Identify which cell holds the provided text, then report its [X, Y] central coordinate. 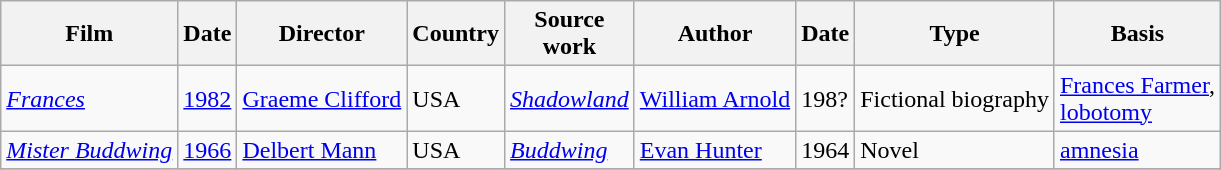
1964 [826, 150]
Graeme Clifford [322, 98]
Delbert Mann [322, 150]
Director [322, 34]
William Arnold [714, 98]
Film [90, 34]
Novel [955, 150]
1966 [208, 150]
Frances [90, 98]
Frances Farmer,lobotomy [1137, 98]
Country [456, 34]
Fictional biography [955, 98]
198? [826, 98]
Sourcework [570, 34]
Basis [1137, 34]
amnesia [1137, 150]
Mister Buddwing [90, 150]
Evan Hunter [714, 150]
1982 [208, 98]
Type [955, 34]
Author [714, 34]
Buddwing [570, 150]
Shadowland [570, 98]
